Find where the given text appears and provide that cell's center as (x, y) coordinate. 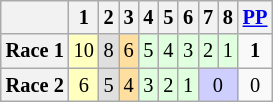
Race 2 (35, 85)
10 (84, 51)
Race 1 (35, 51)
PP (256, 17)
7 (208, 17)
